Pinpoint the cell where the given text exists, returning its (X, Y) midpoint coordinate. 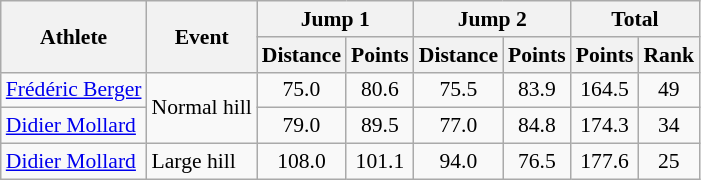
79.0 (302, 126)
84.8 (537, 126)
25 (668, 162)
164.5 (605, 90)
Total (635, 19)
76.5 (537, 162)
80.6 (380, 90)
Athlete (74, 36)
75.0 (302, 90)
101.1 (380, 162)
Event (202, 36)
94.0 (458, 162)
89.5 (380, 126)
Jump 2 (492, 19)
174.3 (605, 126)
34 (668, 126)
Large hill (202, 162)
177.6 (605, 162)
Normal hill (202, 108)
Rank (668, 55)
Jump 1 (336, 19)
77.0 (458, 126)
75.5 (458, 90)
108.0 (302, 162)
Frédéric Berger (74, 90)
49 (668, 90)
83.9 (537, 90)
